From the cell containing the given text, extract its center point as [x, y] coordinate. 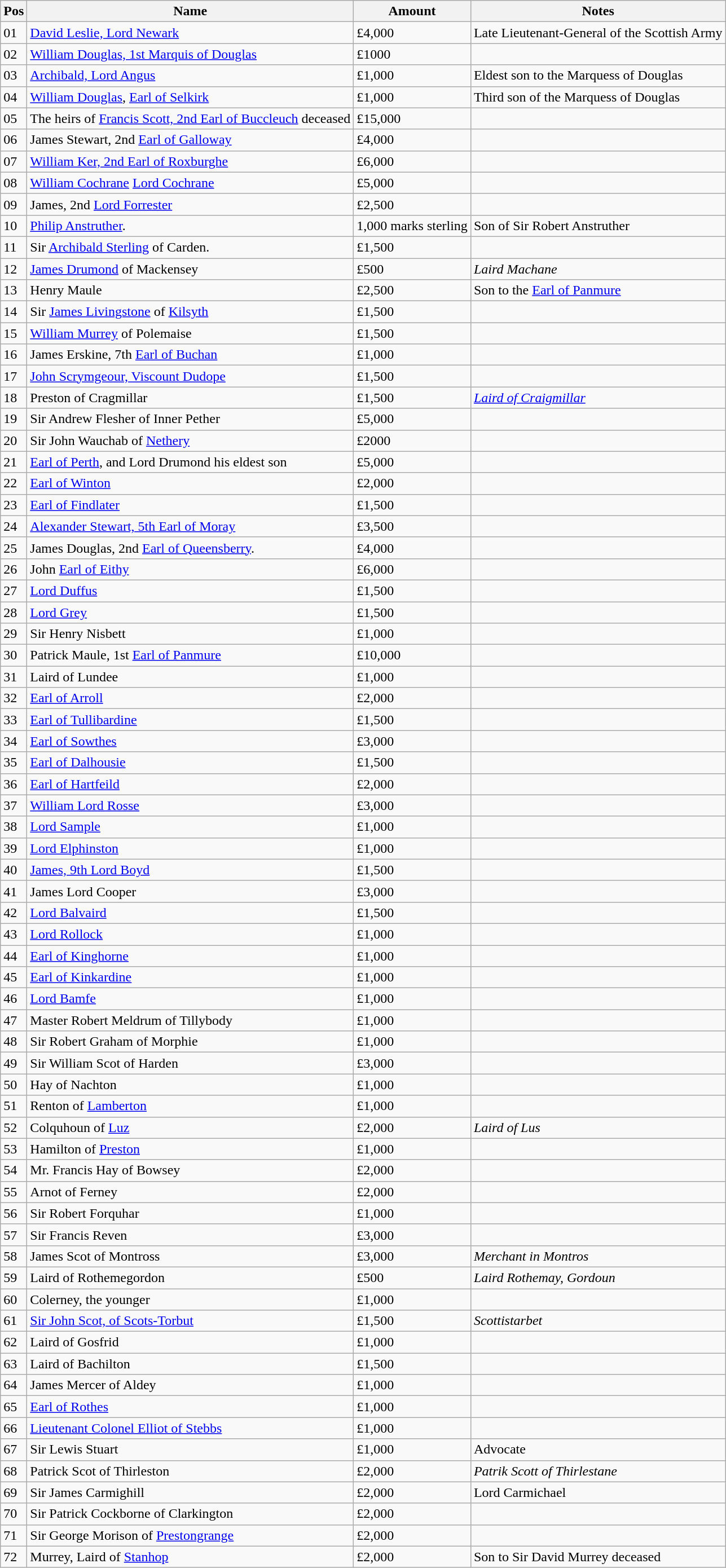
Earl of Kinghorne [191, 956]
37 [14, 805]
21 [14, 462]
56 [14, 1213]
Amount [412, 11]
08 [14, 183]
20 [14, 441]
£2000 [412, 441]
13 [14, 290]
28 [14, 612]
Lord Carmichael [598, 1492]
David Leslie, Lord Newark [191, 33]
Lieutenant Colonel Elliot of Stebbs [191, 1428]
James Mercer of Aldey [191, 1385]
49 [14, 1063]
62 [14, 1342]
39 [14, 848]
Lord Rollock [191, 934]
36 [14, 784]
Sir Robert Forquhar [191, 1213]
Laird of Bachilton [191, 1364]
30 [14, 655]
Advocate [598, 1450]
Third son of the Marquess of Douglas [598, 97]
Sir Lewis Stuart [191, 1450]
55 [14, 1192]
Earl of Kinkardine [191, 977]
John Scrymgeour, Viscount Dudope [191, 376]
16 [14, 355]
68 [14, 1471]
Son to the Earl of Panmure [598, 290]
Son of Sir Robert Anstruther [598, 226]
03 [14, 76]
Hay of Nachton [191, 1085]
Sir James Livingstone of Kilsyth [191, 312]
14 [14, 312]
Philip Anstruther. [191, 226]
John Earl of Eithy [191, 569]
71 [14, 1535]
54 [14, 1170]
44 [14, 956]
48 [14, 1042]
Scottistarbet [598, 1321]
Earl of Hartfeild [191, 784]
The heirs of Francis Scott, 2nd Earl of Buccleuch deceased [191, 118]
Sir John Scot, of Scots-Torbut [191, 1321]
Sir George Morison of Prestongrange [191, 1535]
38 [14, 827]
59 [14, 1278]
07 [14, 161]
10 [14, 226]
Eldest son to the Marquess of Douglas [598, 76]
Earl of Rothes [191, 1407]
02 [14, 54]
James Douglas, 2nd Earl of Queensberry. [191, 548]
01 [14, 33]
72 [14, 1557]
66 [14, 1428]
35 [14, 763]
25 [14, 548]
James, 2nd Lord Forrester [191, 204]
Earl of Tullibardine [191, 720]
James Erskine, 7th Earl of Buchan [191, 355]
Henry Maule [191, 290]
Notes [598, 11]
51 [14, 1106]
Earl of Sowthes [191, 741]
67 [14, 1450]
58 [14, 1256]
18 [14, 398]
£1000 [412, 54]
23 [14, 505]
Preston of Cragmillar [191, 398]
William Lord Rosse [191, 805]
Sir Robert Graham of Morphie [191, 1042]
34 [14, 741]
Arnot of Ferney [191, 1192]
William Douglas, Earl of Selkirk [191, 97]
65 [14, 1407]
Hamilton of Preston [191, 1149]
Lord Bamfe [191, 999]
Patrick Scot of Thirleston [191, 1471]
15 [14, 333]
Patrik Scott of Thirlestane [598, 1471]
Earl of Perth, and Lord Drumond his eldest son [191, 462]
Merchant in Montros [598, 1256]
Murrey, Laird of Stanhop [191, 1557]
27 [14, 591]
James, 9th Lord Boyd [191, 870]
Lord Grey [191, 612]
Earl of Dalhousie [191, 763]
47 [14, 1020]
17 [14, 376]
William Cochrane Lord Cochrane [191, 183]
Patrick Maule, 1st Earl of Panmure [191, 655]
William Murrey of Polemaise [191, 333]
£15,000 [412, 118]
09 [14, 204]
Master Robert Meldrum of Tillybody [191, 1020]
40 [14, 870]
46 [14, 999]
04 [14, 97]
33 [14, 720]
Sir William Scot of Harden [191, 1063]
Archibald, Lord Angus [191, 76]
42 [14, 913]
06 [14, 140]
Laird of Lus [598, 1127]
05 [14, 118]
James Drumond of Mackensey [191, 269]
69 [14, 1492]
45 [14, 977]
Lord Sample [191, 827]
Colerney, the younger [191, 1299]
63 [14, 1364]
12 [14, 269]
Laird Machane [598, 269]
Laird of Craigmillar [598, 398]
James Scot of Montross [191, 1256]
William Douglas, 1st Marquis of Douglas [191, 54]
31 [14, 677]
60 [14, 1299]
Son to Sir David Murrey deceased [598, 1557]
James Lord Cooper [191, 891]
Laird Rothemay, Gordoun [598, 1278]
Sir James Carmighill [191, 1492]
Sir Andrew Flesher of Inner Pether [191, 419]
Earl of Winton [191, 483]
Earl of Arroll [191, 698]
William Ker, 2nd Earl of Roxburghe [191, 161]
19 [14, 419]
Lord Elphinston [191, 848]
22 [14, 483]
Lord Duffus [191, 591]
£10,000 [412, 655]
57 [14, 1235]
24 [14, 526]
Sir Archibald Sterling of Carden. [191, 247]
Laird of Rothemegordon [191, 1278]
Earl of Findlater [191, 505]
Sir John Wauchab of Nethery [191, 441]
32 [14, 698]
Sir Patrick Cockborne of Clarkington [191, 1514]
43 [14, 934]
41 [14, 891]
Sir Henry Nisbett [191, 634]
Renton of Lamberton [191, 1106]
Lord Balvaird [191, 913]
61 [14, 1321]
£3,500 [412, 526]
1,000 marks sterling [412, 226]
11 [14, 247]
Sir Francis Reven [191, 1235]
29 [14, 634]
Alexander Stewart, 5th Earl of Moray [191, 526]
James Stewart, 2nd Earl of Galloway [191, 140]
Colquhoun of Luz [191, 1127]
Laird of Gosfrid [191, 1342]
Mr. Francis Hay of Bowsey [191, 1170]
26 [14, 569]
Pos [14, 11]
Name [191, 11]
52 [14, 1127]
Laird of Lundee [191, 677]
70 [14, 1514]
50 [14, 1085]
64 [14, 1385]
53 [14, 1149]
Late Lieutenant-General of the Scottish Army [598, 33]
